Identify which cell holds the provided text, then report its (X, Y) central coordinate. 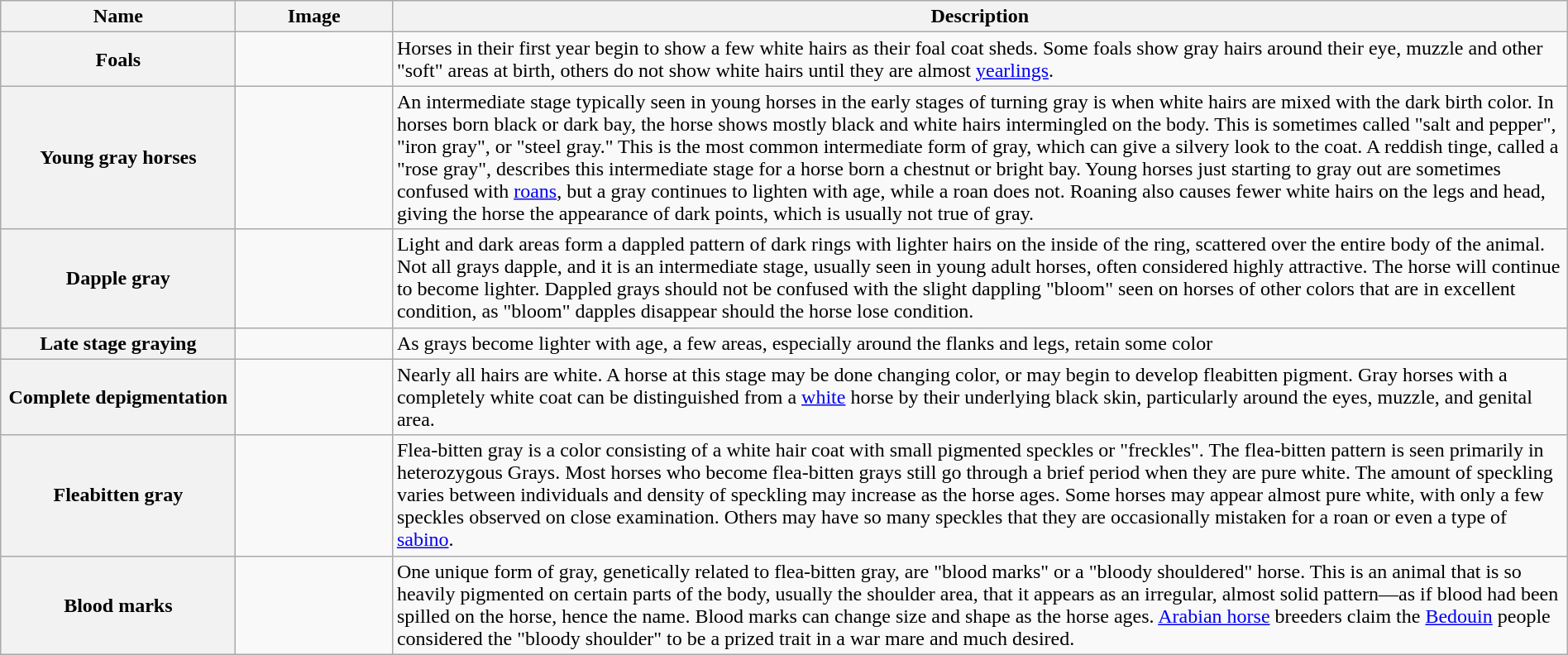
Foals (118, 60)
Complete depigmentation (118, 397)
Name (118, 17)
Late stage graying (118, 343)
Young gray horses (118, 157)
Blood marks (118, 605)
As grays become lighter with age, a few areas, especially around the flanks and legs, retain some color (979, 343)
Fleabitten gray (118, 495)
Dapple gray (118, 278)
Description (979, 17)
Image (314, 17)
